Scan for the cell matching the given text and deliver its [X, Y] coordinate at center. 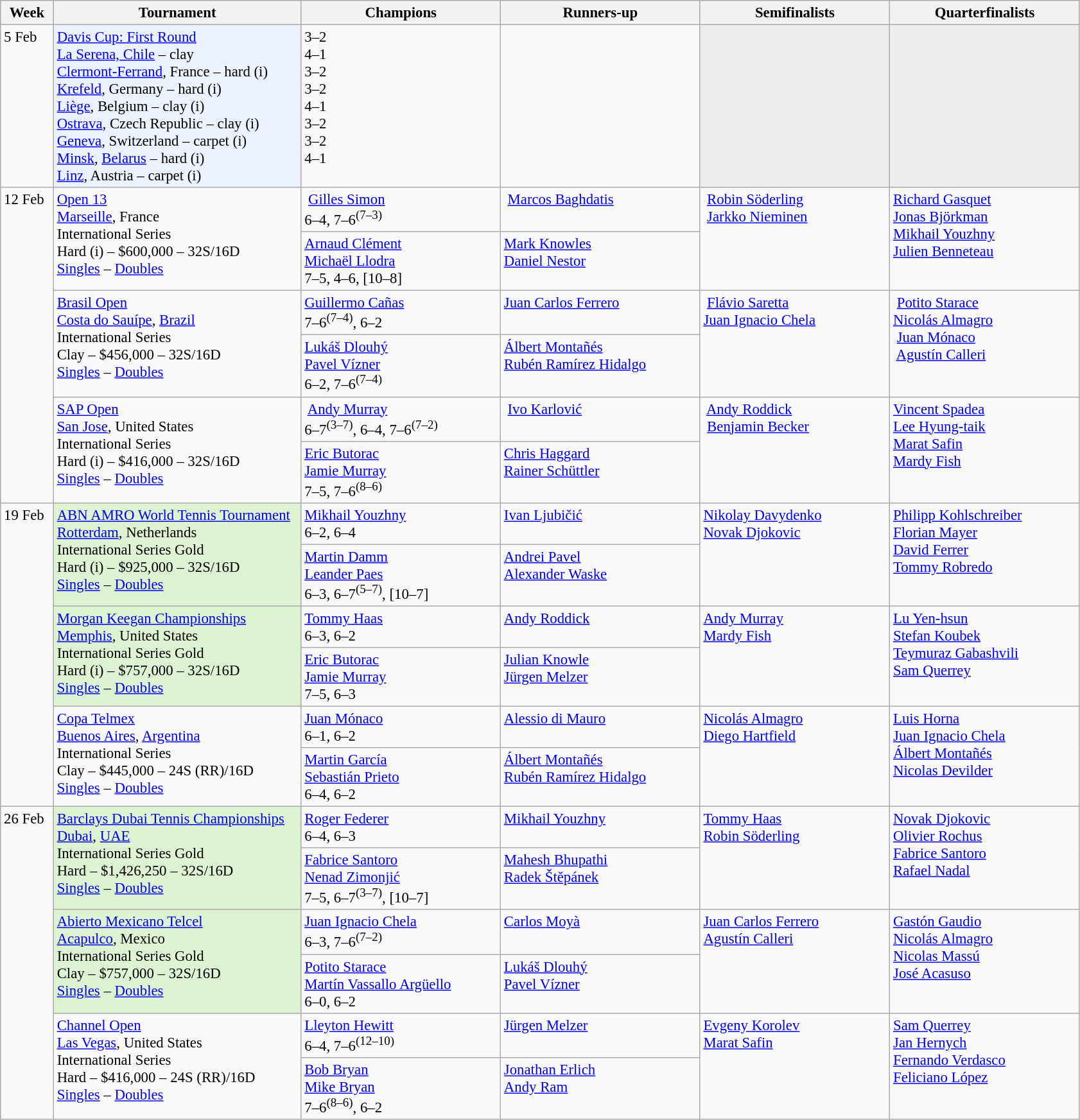
Tournament [177, 13]
Lleyton Hewitt 6–4, 7–6(12–10) [401, 1035]
Fabrice Santoro Nenad Zimonjić 7–5, 6–7(3–7), [10–7] [401, 879]
Andy Roddick Benjamin Becker [795, 449]
Jonathan Erlich Andy Ram [601, 1089]
19 Feb [27, 655]
Chris Haggard Rainer Schüttler [601, 472]
Marcos Baghdatis [601, 209]
Morgan Keegan Championships Memphis, United StatesInternational Series GoldHard (i) – $757,000 – 32S/16DSingles – Doubles [177, 656]
Juan Carlos Ferrero Agustín Calleri [795, 961]
Eric Butorac Jamie Murray7–5, 7–6(8–6) [401, 472]
Channel Open Las Vegas, United StatesInternational SeriesHard – $416,000 – 24S (RR)/16DSingles – Doubles [177, 1065]
Week [27, 13]
Nikolay Davydenko Novak Djokovic [795, 555]
3–2 4–1 3–2 3–2 4–1 3–2 3–2 4–1 [401, 107]
Champions [401, 13]
Jürgen Melzer [601, 1035]
Nicolás Almagro Diego Hartfield [795, 757]
Alessio di Mauro [601, 728]
Semifinalists [795, 13]
Abierto Mexicano Telcel Acapulco, MexicoInternational Series GoldClay – $757,000 – 32S/16DSingles – Doubles [177, 961]
Juan Ignacio Chela 6–3, 7–6(7–2) [401, 932]
Mikhail Youzhny6–2, 6–4 [401, 524]
Carlos Moyà [601, 932]
Juan Mónaco6–1, 6–2 [401, 728]
Andy Roddick [601, 626]
12 Feb [27, 345]
Gilles Simon6–4, 7–6(7–3) [401, 209]
Runners-up [601, 13]
SAP Open San Jose, United StatesInternational SeriesHard (i) – $416,000 – 32S/16DSingles – Doubles [177, 449]
Novak Djokovic Olivier Rochus Fabrice Santoro Rafael Nadal [985, 859]
Mark Knowles Daniel Nestor [601, 261]
Andy Murray Mardy Fish [795, 656]
Open 13 Marseille, FranceInternational SeriesHard (i) – $600,000 – 32S/16DSingles – Doubles [177, 239]
Lukáš Dlouhý Pavel Vízner 6–2, 7–6(7–4) [401, 366]
Martin Damm Leander Paes 6–3, 6–7(5–7), [10–7] [401, 575]
Andy Murray 6–7(3–7), 6–4, 7–6(7–2) [401, 418]
Juan Carlos Ferrero [601, 313]
Lukáš Dlouhý Pavel Vízner [601, 984]
Philipp Kohlschreiber Florian Mayer David Ferrer Tommy Robredo [985, 555]
Barclays Dubai Tennis Championships Dubai, UAEInternational Series GoldHard – $1,426,250 – 32S/16DSingles – Doubles [177, 859]
Sam Querrey Jan Hernych Fernando Verdasco Feliciano López [985, 1065]
Julian Knowle Jürgen Melzer [601, 677]
Vincent Spadea Lee Hyung-taik Marat Safin Mardy Fish [985, 449]
Luis Horna Juan Ignacio Chela Álbert Montañés Nicolas Devilder [985, 757]
Mahesh Bhupathi Radek Štěpánek [601, 879]
Gastón Gaudio Nicolás Almagro Nicolas Massú José Acasuso [985, 961]
Potito Starace Martín Vassallo Argüello 6–0, 6–2 [401, 984]
Flávio Saretta Juan Ignacio Chela [795, 344]
Richard Gasquet Jonas Björkman Mikhail Youzhny Julien Benneteau [985, 239]
Evgeny Korolev Marat Safin [795, 1065]
5 Feb [27, 107]
Roger Federer 6–4, 6–3 [401, 828]
Andrei Pavel Alexander Waske [601, 575]
Tommy Haas Robin Söderling [795, 859]
Robin Söderling Jarkko Nieminen [795, 239]
Brasil Open Costa do Sauípe, BrazilInternational SeriesClay – $456,000 – 32S/16DSingles – Doubles [177, 344]
Lu Yen-hsun Stefan Koubek Teymuraz Gabashvili Sam Querrey [985, 656]
Bob Bryan Mike Bryan7–6(8–6), 6–2 [401, 1089]
Ivo Karlović [601, 418]
Potito Starace Nicolás Almagro Juan Mónaco Agustín Calleri [985, 344]
Quarterfinalists [985, 13]
Mikhail Youzhny [601, 828]
Copa Telmex Buenos Aires, ArgentinaInternational SeriesClay – $445,000 – 24S (RR)/16DSingles – Doubles [177, 757]
Arnaud Clément Michaël Llodra7–5, 4–6, [10–8] [401, 261]
Eric Butorac Jamie Murray7–5, 6–3 [401, 677]
Ivan Ljubičić [601, 524]
ABN AMRO World Tennis Tournament Rotterdam, NetherlandsInternational Series GoldHard (i) – $925,000 – 32S/16DSingles – Doubles [177, 555]
26 Feb [27, 963]
Martin García Sebastián Prieto6–4, 6–2 [401, 777]
Guillermo Cañas 7–6(7–4), 6–2 [401, 313]
Tommy Haas 6–3, 6–2 [401, 626]
